Output the (x, y) coordinate of the center of the cell containing the given text.  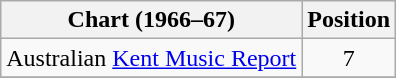
Australian Kent Music Report (152, 58)
Chart (1966–67) (152, 20)
7 (349, 58)
Position (349, 20)
